Detect which cell encompasses the target text, then output its (x, y) center coordinate. 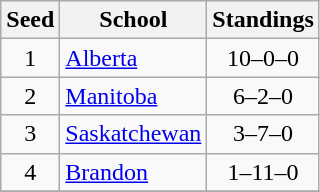
Alberta (134, 58)
1 (30, 58)
10–0–0 (263, 58)
Standings (263, 20)
School (134, 20)
3 (30, 134)
Brandon (134, 172)
3–7–0 (263, 134)
4 (30, 172)
1–11–0 (263, 172)
Seed (30, 20)
2 (30, 96)
Manitoba (134, 96)
Saskatchewan (134, 134)
6–2–0 (263, 96)
